Capture the cell that displays the provided text and extract its (x, y) central coordinate. 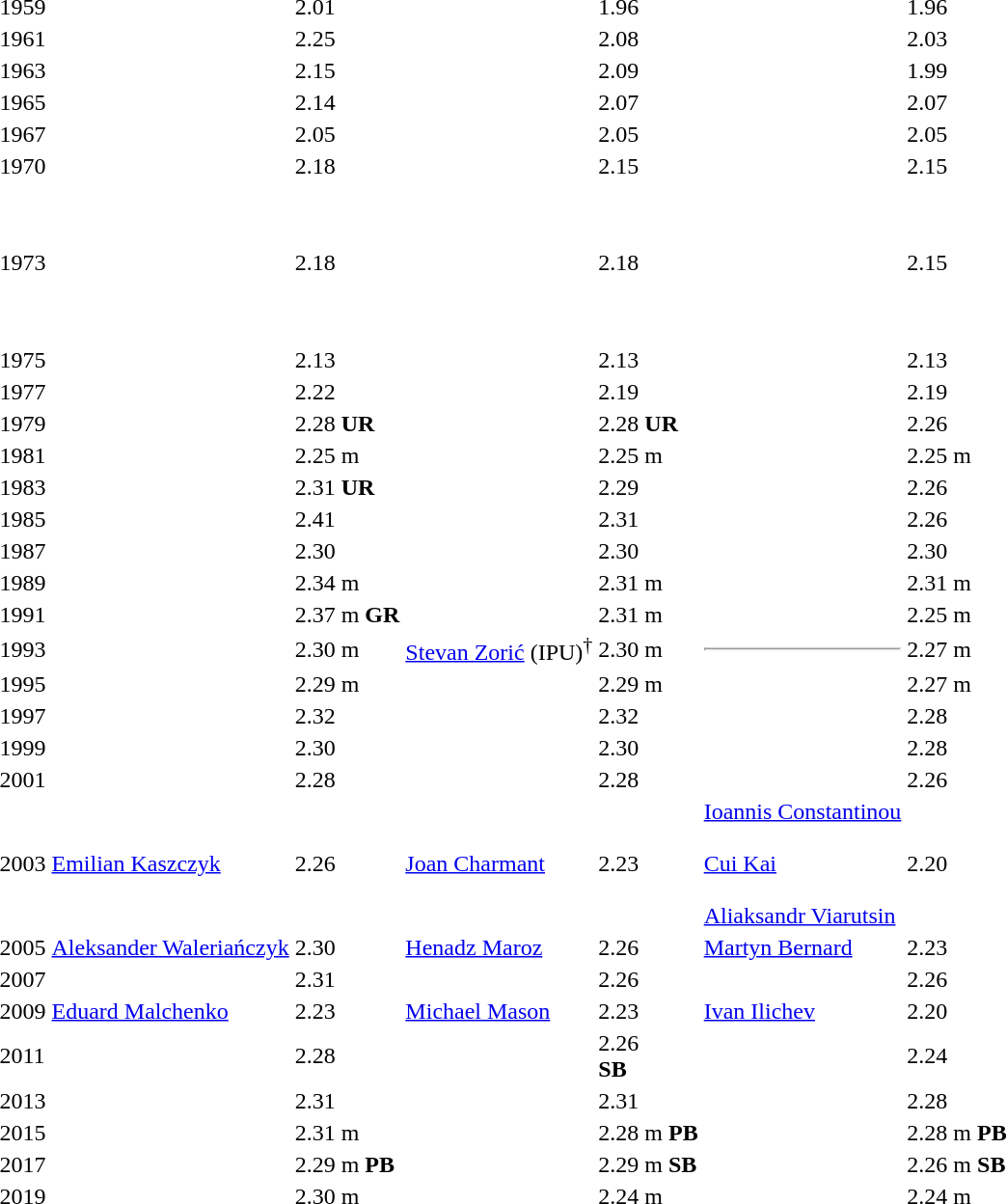
2.08 (648, 39)
2.28 m PB (648, 1133)
2.37 m GR (347, 615)
2.34 m (347, 583)
Ivan Ilichev (803, 1011)
2.26 SB (648, 1055)
Emilian Kaszczyk (170, 863)
2.29 m SB (648, 1164)
Henadz Maroz (500, 947)
Martyn Bernard (803, 947)
2.14 (347, 102)
2.19 (648, 392)
Joan Charmant (500, 863)
Aleksander Waleriańczyk (170, 947)
Eduard Malchenko (170, 1011)
2.29 m PB (347, 1164)
Michael Mason (500, 1011)
Stevan Zorić (IPU)† (500, 649)
2.09 (648, 70)
2.22 (347, 392)
2.41 (347, 519)
2.29 (648, 487)
Ioannis Constantinou Cui Kai Aliaksandr Viarutsin (803, 863)
2.07 (648, 102)
2.25 (347, 39)
2.31 UR (347, 487)
